Return the [X, Y] coordinate for the center point of the cell that contains the specified text.  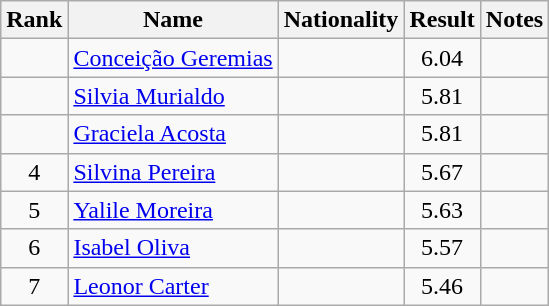
Isabel Oliva [173, 248]
5.63 [442, 210]
5.57 [442, 248]
6 [34, 248]
6.04 [442, 58]
5.46 [442, 286]
Silvina Pereira [173, 172]
Conceição Geremias [173, 58]
Leonor Carter [173, 286]
7 [34, 286]
Silvia Murialdo [173, 96]
Nationality [341, 20]
4 [34, 172]
5 [34, 210]
Notes [514, 20]
Graciela Acosta [173, 134]
Result [442, 20]
Name [173, 20]
5.67 [442, 172]
Yalile Moreira [173, 210]
Rank [34, 20]
